For the text-containing cell, return its midpoint in [X, Y] coordinate format. 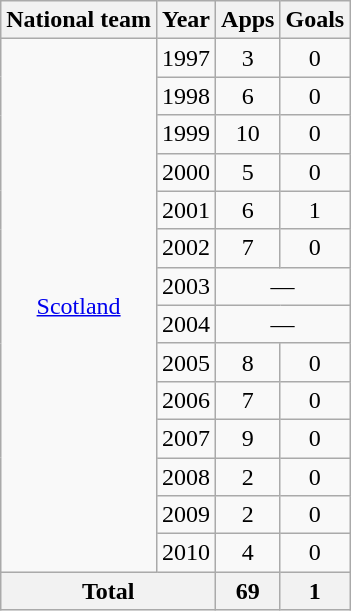
2010 [186, 553]
9 [248, 438]
2008 [186, 477]
10 [248, 134]
3 [248, 58]
2001 [186, 210]
National team [79, 20]
Apps [248, 20]
2000 [186, 172]
2004 [186, 324]
1998 [186, 96]
Total [108, 591]
Scotland [79, 306]
2005 [186, 362]
Year [186, 20]
2007 [186, 438]
5 [248, 172]
1997 [186, 58]
Goals [315, 20]
4 [248, 553]
69 [248, 591]
1999 [186, 134]
2003 [186, 286]
2009 [186, 515]
2002 [186, 248]
8 [248, 362]
2006 [186, 400]
